Identify which cell holds the provided text, then report its (X, Y) central coordinate. 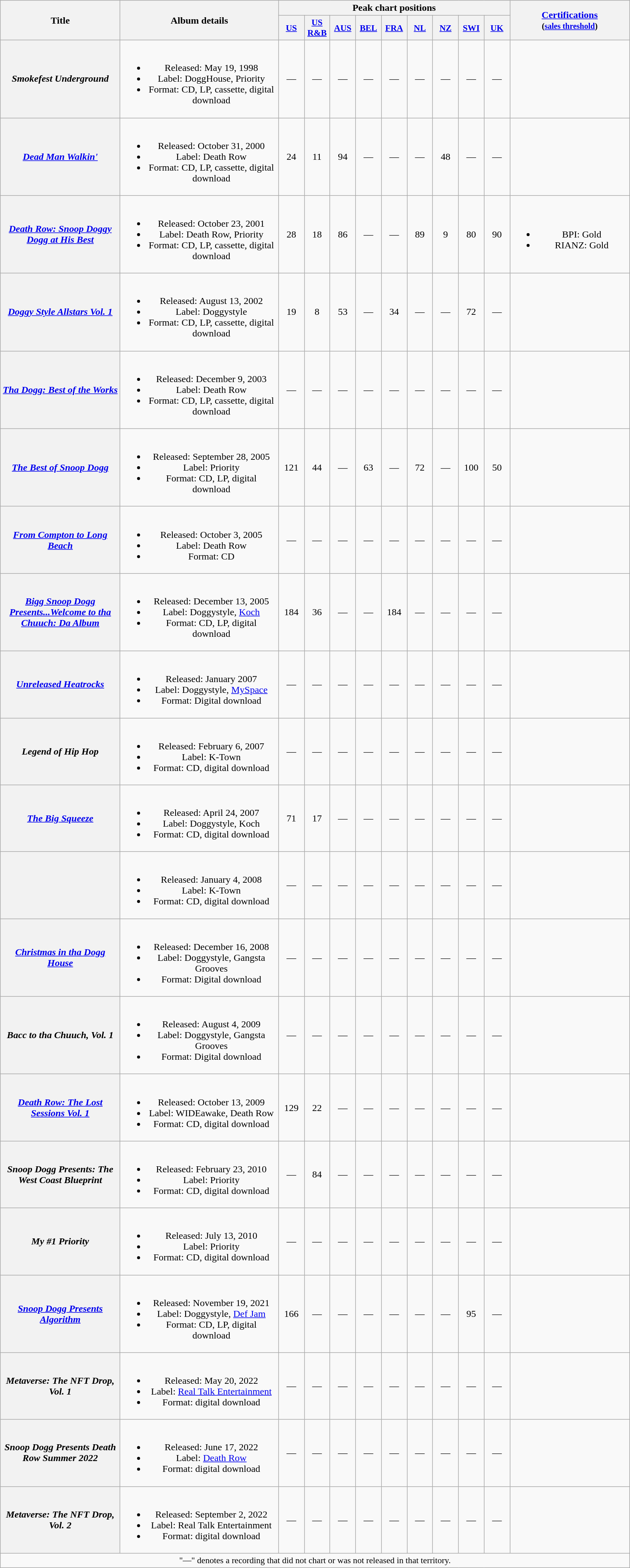
48 (446, 157)
84 (317, 1174)
FRA (394, 28)
Released: December 16, 2008Label: Doggystyle, Gangsta GroovesFormat: Digital download (200, 958)
Unreleased Heatrocks (60, 684)
Snoop Dogg Presents Algorithm (60, 1314)
Released: April 24, 2007Label: Doggystyle, KochFormat: CD, digital download (200, 819)
Released: September 2, 2022Label: Real Talk EntertainmentFormat: digital download (200, 1520)
Snoop Dogg Presents: The West Coast Blueprint (60, 1174)
Released: September 28, 2005Label: PriorityFormat: CD, LP, digital download (200, 467)
Released: July 13, 2010Label: PriorityFormat: CD, digital download (200, 1242)
The Big Squeeze (60, 819)
Certifications(sales threshold) (570, 20)
Album details (200, 20)
19 (291, 312)
24 (291, 157)
USR&B (317, 28)
Title (60, 20)
86 (343, 234)
Released: May 19, 1998Label: DoggHouse, PriorityFormat: CD, LP, cassette, digital download (200, 79)
My #1 Priority (60, 1242)
Released: October 3, 2005Label: Death RowFormat: CD (200, 540)
53 (343, 312)
9 (446, 234)
28 (291, 234)
95 (471, 1314)
NL (420, 28)
AUS (343, 28)
Released: December 9, 2003Label: Death RowFormat: CD, LP, cassette, digital download (200, 390)
17 (317, 819)
Released: November 19, 2021Label: Doggystyle, Def JamFormat: CD, LP, digital download (200, 1314)
Metaverse: The NFT Drop, Vol. 2 (60, 1520)
UK (497, 28)
Doggy Style Allstars Vol. 1 (60, 312)
Released: October 13, 2009Label: WIDEawake, Death RowFormat: CD, digital download (200, 1108)
Released: October 23, 2001Label: Death Row, PriorityFormat: CD, LP, cassette, digital download (200, 234)
90 (497, 234)
Christmas in tha Dogg House (60, 958)
US (291, 28)
166 (291, 1314)
BEL (368, 28)
Released: October 31, 2000Label: Death RowFormat: CD, LP, cassette, digital download (200, 157)
121 (291, 467)
SWI (471, 28)
Released: August 13, 2002Label: DoggystyleFormat: CD, LP, cassette, digital download (200, 312)
Released: December 13, 2005Label: Doggystyle, KochFormat: CD, LP, digital download (200, 612)
8 (317, 312)
71 (291, 819)
Released: February 23, 2010Label: PriorityFormat: CD, digital download (200, 1174)
50 (497, 467)
Tha Dogg: Best of the Works (60, 390)
Bacc to tha Chuuch, Vol. 1 (60, 1035)
Released: February 6, 2007Label: K-TownFormat: CD, digital download (200, 751)
22 (317, 1108)
The Best of Snoop Dogg (60, 467)
Released: May 20, 2022Label: Real Talk EntertainmentFormat: digital download (200, 1386)
18 (317, 234)
Metaverse: The NFT Drop, Vol. 1 (60, 1386)
63 (368, 467)
Released: January 2007Label: Doggystyle, MySpaceFormat: Digital download (200, 684)
NZ (446, 28)
100 (471, 467)
80 (471, 234)
Death Row: The Lost Sessions Vol. 1 (60, 1108)
From Compton to Long Beach (60, 540)
Bigg Snoop Dogg Presents...Welcome to tha Chuuch: Da Album (60, 612)
Released: August 4, 2009Label: Doggystyle, Gangsta GroovesFormat: Digital download (200, 1035)
89 (420, 234)
Released: January 4, 2008Label: K-TownFormat: CD, digital download (200, 885)
36 (317, 612)
129 (291, 1108)
Smokefest Underground (60, 79)
Peak chart positions (394, 8)
"—" denotes a recording that did not chart or was not released in that territory. (315, 1560)
Legend of Hip Hop (60, 751)
11 (317, 157)
Snoop Dogg Presents Death Row Summer 2022 (60, 1453)
94 (343, 157)
44 (317, 467)
Death Row: Snoop Doggy Dogg at His Best (60, 234)
Released: June 17, 2022Label: Death RowFormat: digital download (200, 1453)
Dead Man Walkin' (60, 157)
BPI: GoldRIANZ: Gold (570, 234)
34 (394, 312)
